For the text-containing cell, return its midpoint in (X, Y) coordinate format. 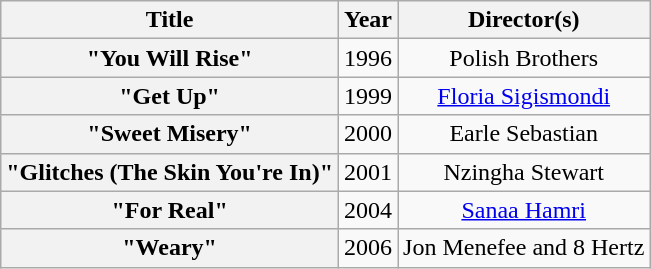
2004 (368, 210)
"Weary" (170, 248)
2000 (368, 134)
Title (170, 20)
Floria Sigismondi (524, 96)
"Glitches (The Skin You're In)" (170, 172)
1996 (368, 58)
Polish Brothers (524, 58)
"Get Up" (170, 96)
2006 (368, 248)
Sanaa Hamri (524, 210)
1999 (368, 96)
Year (368, 20)
Jon Menefee and 8 Hertz (524, 248)
2001 (368, 172)
Earle Sebastian (524, 134)
Director(s) (524, 20)
Nzingha Stewart (524, 172)
"For Real" (170, 210)
"You Will Rise" (170, 58)
"Sweet Misery" (170, 134)
